Determine the [x, y] coordinate at the center of the cell enclosing the given text.  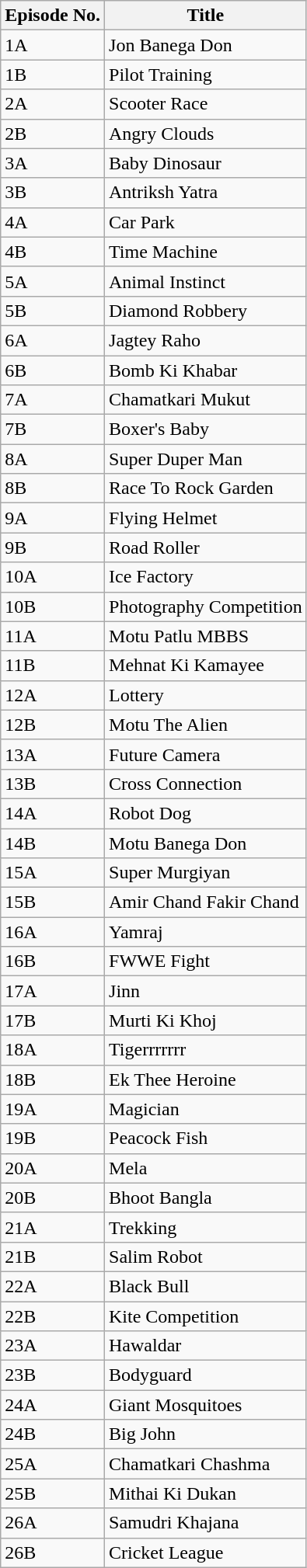
Cross Connection [206, 784]
Bomb Ki Khabar [206, 370]
1B [53, 75]
12A [53, 695]
17B [53, 1020]
Super Duper Man [206, 459]
Motu Patlu MBBS [206, 636]
Animal Instinct [206, 281]
19A [53, 1109]
18B [53, 1080]
Ek Thee Heroine [206, 1080]
4B [53, 252]
Samudri Khajana [206, 1523]
Peacock Fish [206, 1139]
17A [53, 991]
Robot Dog [206, 813]
Yamraj [206, 932]
Big John [206, 1434]
15A [53, 873]
13B [53, 784]
Jagtey Raho [206, 340]
Super Murgiyan [206, 873]
7B [53, 429]
22B [53, 1316]
Jinn [206, 991]
Baby Dinosaur [206, 163]
Scooter Race [206, 104]
Lottery [206, 695]
20A [53, 1168]
7A [53, 400]
10A [53, 577]
19B [53, 1139]
Motu Banega Don [206, 843]
Giant Mosquitoes [206, 1405]
Angry Clouds [206, 134]
8A [53, 459]
3A [53, 163]
18A [53, 1050]
Boxer's Baby [206, 429]
Ice Factory [206, 577]
Magician [206, 1109]
24A [53, 1405]
Chamatkari Chashma [206, 1464]
Murti Ki Khoj [206, 1020]
2A [53, 104]
Kite Competition [206, 1316]
25A [53, 1464]
5B [53, 311]
16A [53, 932]
Black Bull [206, 1286]
11A [53, 636]
Road Roller [206, 548]
2B [53, 134]
6B [53, 370]
9B [53, 548]
Bodyguard [206, 1375]
Episode No. [53, 16]
15B [53, 902]
4A [53, 222]
FWWE Fight [206, 961]
Time Machine [206, 252]
3B [53, 193]
Pilot Training [206, 75]
Bhoot Bangla [206, 1198]
Mehnat Ki Kamayee [206, 666]
14B [53, 843]
Salim Robot [206, 1257]
26A [53, 1523]
Motu The Alien [206, 725]
Hawaldar [206, 1346]
Mithai Ki Dukan [206, 1493]
Jon Banega Don [206, 45]
Car Park [206, 222]
23A [53, 1346]
Trekking [206, 1227]
20B [53, 1198]
13A [53, 754]
25B [53, 1493]
Future Camera [206, 754]
23B [53, 1375]
Race To Rock Garden [206, 488]
8B [53, 488]
21B [53, 1257]
Diamond Robbery [206, 311]
Mela [206, 1168]
9A [53, 518]
6A [53, 340]
21A [53, 1227]
26B [53, 1552]
Amir Chand Fakir Chand [206, 902]
Antriksh Yatra [206, 193]
Flying Helmet [206, 518]
11B [53, 666]
10B [53, 607]
Tigerrrrrrr [206, 1050]
Chamatkari Mukut [206, 400]
14A [53, 813]
5A [53, 281]
Photography Competition [206, 607]
12B [53, 725]
24B [53, 1434]
1A [53, 45]
Title [206, 16]
16B [53, 961]
22A [53, 1286]
Cricket League [206, 1552]
